Return the (x, y) coordinate for the center point of the cell that contains the specified text.  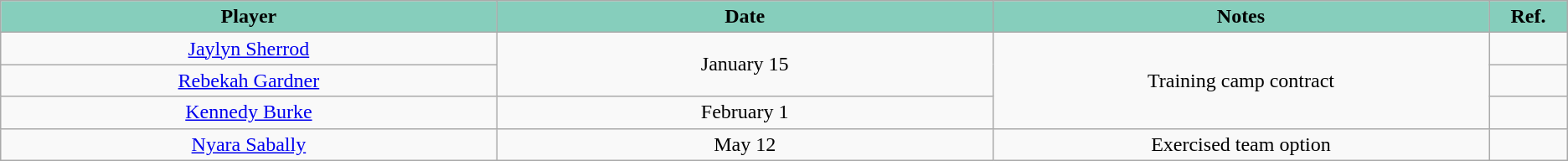
Jaylyn Sherrod (249, 49)
Player (249, 17)
Nyara Sabally (249, 144)
Exercised team option (1240, 144)
Rebekah Gardner (249, 80)
Ref. (1529, 17)
May 12 (745, 144)
January 15 (745, 65)
Notes (1240, 17)
February 1 (745, 112)
Date (745, 17)
Training camp contract (1240, 80)
Kennedy Burke (249, 112)
